Determine the (x, y) coordinate at the center of the cell enclosing the given text.  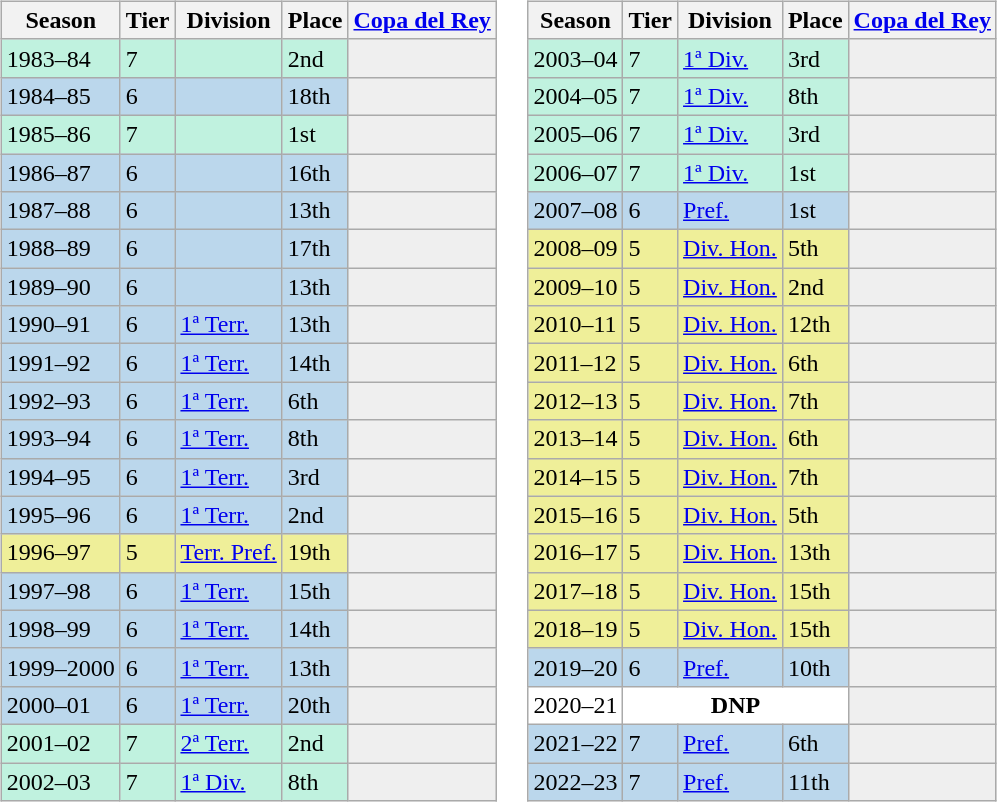
2000–01 (60, 705)
11th (815, 781)
2002–03 (60, 781)
1998–99 (60, 629)
2007–08 (576, 211)
1993–94 (60, 439)
2017–18 (576, 591)
1990–91 (60, 325)
Terr. Pref. (228, 553)
1999–2000 (60, 667)
2001–02 (60, 743)
2014–15 (576, 477)
17th (315, 249)
20th (315, 705)
2004–05 (576, 96)
1994–95 (60, 477)
1985–86 (60, 134)
2021–22 (576, 743)
2011–12 (576, 363)
2005–06 (576, 134)
2012–13 (576, 401)
2019–20 (576, 667)
2ª Terr. (228, 743)
1992–93 (60, 401)
2010–11 (576, 325)
1988–89 (60, 249)
10th (815, 667)
1995–96 (60, 515)
2018–19 (576, 629)
1986–87 (60, 173)
2013–14 (576, 439)
1989–90 (60, 287)
1983–84 (60, 58)
1991–92 (60, 363)
2022–23 (576, 781)
1996–97 (60, 553)
2016–17 (576, 553)
2009–10 (576, 287)
DNP (736, 705)
2003–04 (576, 58)
12th (815, 325)
2008–09 (576, 249)
1997–98 (60, 591)
2015–16 (576, 515)
2006–07 (576, 173)
18th (315, 96)
16th (315, 173)
1984–85 (60, 96)
2020–21 (576, 705)
19th (315, 553)
1987–88 (60, 211)
